Scan for the cell matching the given text and deliver its (x, y) coordinate at center. 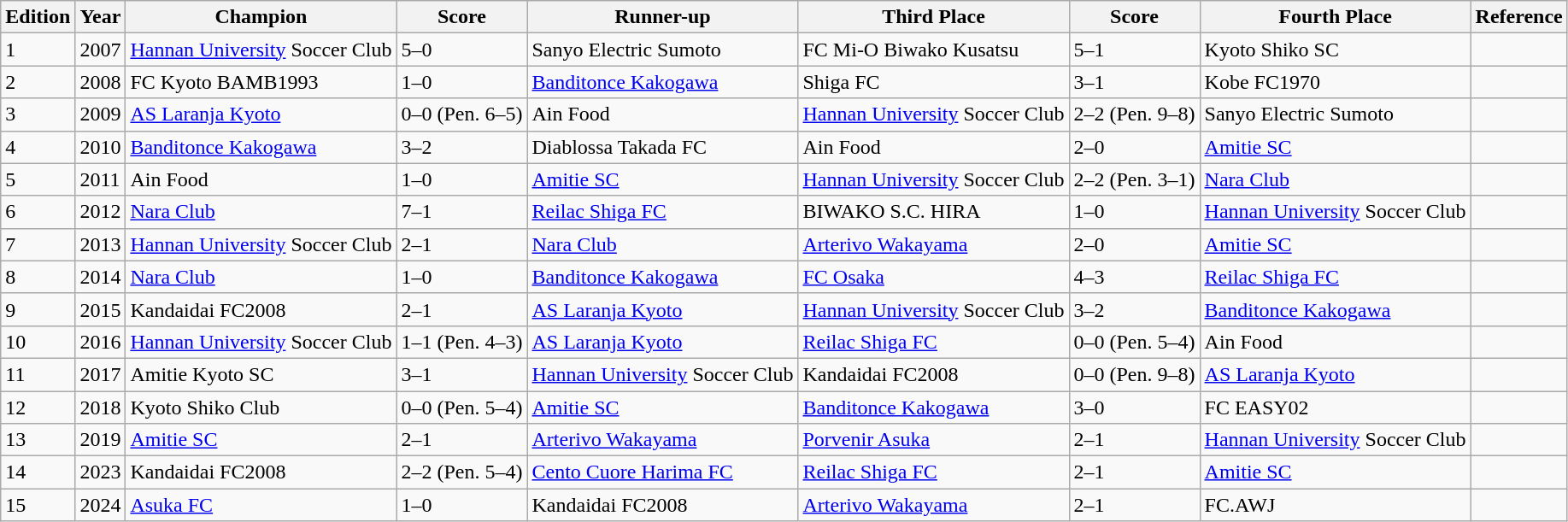
2–2 (Pen. 3–1) (1135, 179)
2011 (101, 179)
Edition (38, 17)
FC EASY02 (1335, 408)
11 (38, 374)
Kobe FC1970 (1335, 82)
Kyoto Shiko SC (1335, 50)
8 (38, 277)
Kyoto Shiko Club (261, 408)
2012 (101, 212)
13 (38, 440)
2–2 (Pen. 9–8) (1135, 114)
5–1 (1135, 50)
2017 (101, 374)
1 (38, 50)
2007 (101, 50)
2008 (101, 82)
2015 (101, 309)
15 (38, 505)
Reference (1519, 17)
Asuka FC (261, 505)
2009 (101, 114)
Year (101, 17)
6 (38, 212)
7 (38, 244)
Champion (261, 17)
3 (38, 114)
2014 (101, 277)
FC Kyoto BAMB1993 (261, 82)
2019 (101, 440)
Amitie Kyoto SC (261, 374)
Porvenir Asuka (933, 440)
5–0 (461, 50)
4–3 (1135, 277)
4 (38, 147)
BIWAKO S.C. HIRA (933, 212)
0–0 (Pen. 9–8) (1135, 374)
2018 (101, 408)
7–1 (461, 212)
Cento Cuore Harima FC (663, 472)
2–2 (Pen. 5–4) (461, 472)
9 (38, 309)
Shiga FC (933, 82)
5 (38, 179)
10 (38, 342)
FC Mi-O Biwako Kusatsu (933, 50)
Third Place (933, 17)
12 (38, 408)
Fourth Place (1335, 17)
2016 (101, 342)
0–0 (Pen. 6–5) (461, 114)
2010 (101, 147)
2023 (101, 472)
2 (38, 82)
1–1 (Pen. 4–3) (461, 342)
2013 (101, 244)
14 (38, 472)
2024 (101, 505)
FC.AWJ (1335, 505)
3–0 (1135, 408)
Diablossa Takada FC (663, 147)
Runner-up (663, 17)
FC Osaka (933, 277)
